Find where the given text appears and provide that cell's center as [X, Y] coordinate. 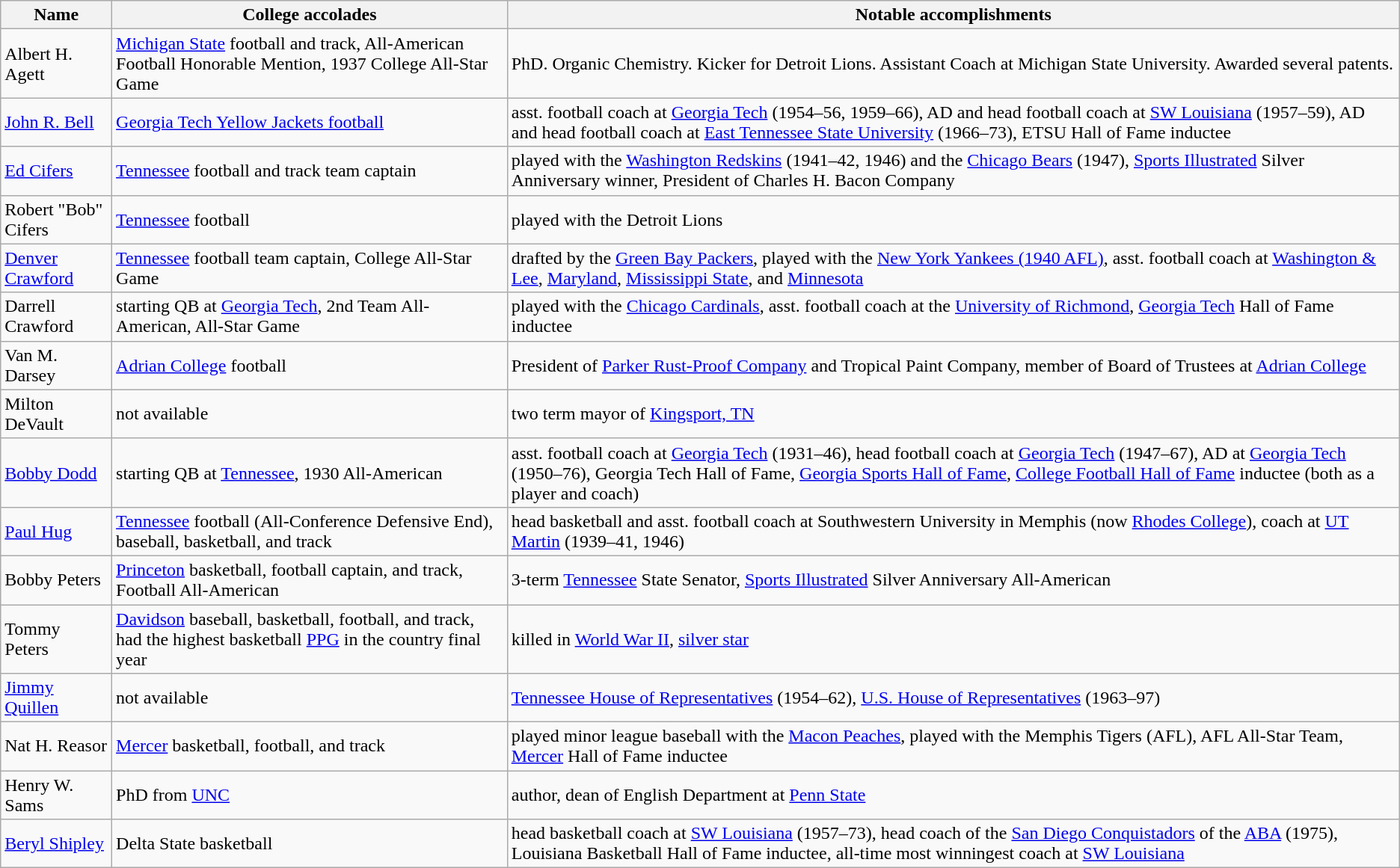
Bobby Peters [57, 580]
starting QB at Tennessee, 1930 All-American [310, 473]
Denver Crawford [57, 268]
Davidson baseball, basketball, football, and track, had the highest basketball PPG in the country final year [310, 638]
Tommy Peters [57, 638]
two term mayor of Kingsport, TN [953, 414]
John R. Bell [57, 123]
Delta State basketball [310, 843]
Tennessee House of Representatives (1954–62), U.S. House of Representatives (1963–97) [953, 698]
PhD from UNC [310, 795]
PhD. Organic Chemistry. Kicker for Detroit Lions. Assistant Coach at Michigan State University. Awarded several patents. [953, 64]
Beryl Shipley [57, 843]
Tennessee football [310, 220]
played minor league baseball with the Macon Peaches, played with the Memphis Tigers (AFL), AFL All-Star Team, Mercer Hall of Fame inductee [953, 746]
Milton DeVault [57, 414]
Princeton basketball, football captain, and track, Football All-American [310, 580]
Michigan State football and track, All-American Football Honorable Mention, 1937 College All-Star Game [310, 64]
Van M. Darsey [57, 365]
Henry W. Sams [57, 795]
President of Parker Rust-Proof Company and Tropical Paint Company, member of Board of Trustees at Adrian College [953, 365]
Notable accomplishments [953, 15]
Ed Cifers [57, 170]
killed in World War II, silver star [953, 638]
Name [57, 15]
Georgia Tech Yellow Jackets football [310, 123]
Tennessee football (All-Conference Defensive End), baseball, basketball, and track [310, 531]
head basketball and asst. football coach at Southwestern University in Memphis (now Rhodes College), coach at UT Martin (1939–41, 1946) [953, 531]
3-term Tennessee State Senator, Sports Illustrated Silver Anniversary All-American [953, 580]
Paul Hug [57, 531]
Jimmy Quillen [57, 698]
Darrell Crawford [57, 317]
Tennessee football team captain, College All-Star Game [310, 268]
Nat H. Reasor [57, 746]
author, dean of English Department at Penn State [953, 795]
starting QB at Georgia Tech, 2nd Team All-American, All-Star Game [310, 317]
played with the Detroit Lions [953, 220]
Adrian College football [310, 365]
College accolades [310, 15]
Albert H. Agett [57, 64]
Bobby Dodd [57, 473]
Robert "Bob" Cifers [57, 220]
played with the Chicago Cardinals, asst. football coach at the University of Richmond, Georgia Tech Hall of Fame inductee [953, 317]
Mercer basketball, football, and track [310, 746]
Tennessee football and track team captain [310, 170]
